Detect which cell encompasses the target text, then output its [X, Y] center coordinate. 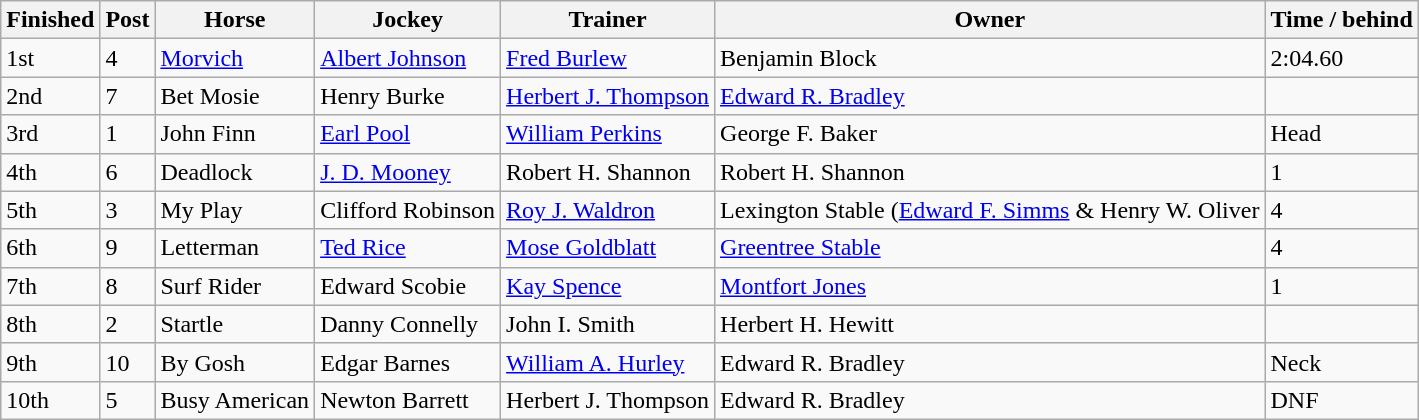
Earl Pool [408, 134]
Edgar Barnes [408, 362]
10 [128, 362]
6th [50, 248]
Kay Spence [608, 286]
Startle [235, 324]
3rd [50, 134]
10th [50, 400]
3 [128, 210]
William Perkins [608, 134]
Horse [235, 20]
Deadlock [235, 172]
Jockey [408, 20]
My Play [235, 210]
Fred Burlew [608, 58]
Clifford Robinson [408, 210]
Bet Mosie [235, 96]
Busy American [235, 400]
Owner [990, 20]
5th [50, 210]
J. D. Mooney [408, 172]
George F. Baker [990, 134]
William A. Hurley [608, 362]
Neck [1342, 362]
Edward Scobie [408, 286]
Mose Goldblatt [608, 248]
Surf Rider [235, 286]
2 [128, 324]
John Finn [235, 134]
Benjamin Block [990, 58]
9th [50, 362]
2:04.60 [1342, 58]
Finished [50, 20]
Trainer [608, 20]
Newton Barrett [408, 400]
4th [50, 172]
Letterman [235, 248]
6 [128, 172]
7 [128, 96]
Post [128, 20]
Head [1342, 134]
5 [128, 400]
Lexington Stable (Edward F. Simms & Henry W. Oliver [990, 210]
1st [50, 58]
Henry Burke [408, 96]
John I. Smith [608, 324]
Time / behind [1342, 20]
Greentree Stable [990, 248]
Ted Rice [408, 248]
9 [128, 248]
Roy J. Waldron [608, 210]
By Gosh [235, 362]
7th [50, 286]
Herbert H. Hewitt [990, 324]
DNF [1342, 400]
8 [128, 286]
Montfort Jones [990, 286]
Danny Connelly [408, 324]
Albert Johnson [408, 58]
2nd [50, 96]
8th [50, 324]
Morvich [235, 58]
